Scan for the cell matching the given text and deliver its [x, y] coordinate at center. 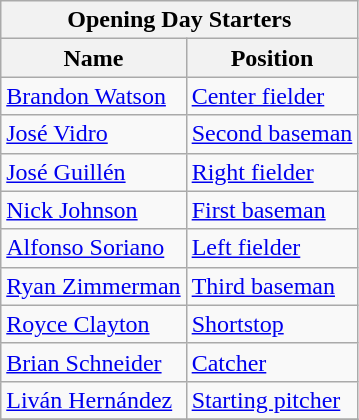
Starting pitcher [272, 400]
Third baseman [272, 286]
First baseman [272, 210]
José Vidro [94, 134]
Opening Day Starters [180, 20]
Liván Hernández [94, 400]
Alfonso Soriano [94, 248]
Center fielder [272, 96]
José Guillén [94, 172]
Nick Johnson [94, 210]
Brandon Watson [94, 96]
Catcher [272, 362]
Shortstop [272, 324]
Brian Schneider [94, 362]
Second baseman [272, 134]
Ryan Zimmerman [94, 286]
Royce Clayton [94, 324]
Left fielder [272, 248]
Position [272, 58]
Right fielder [272, 172]
Name [94, 58]
